Search for the cell housing the specified text and yield its (X, Y) center coordinate. 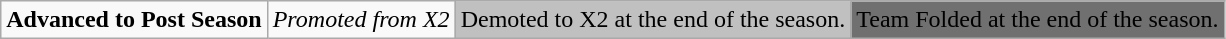
Promoted from X2 (361, 20)
Demoted to X2 at the end of the season. (653, 20)
Team Folded at the end of the season. (1038, 20)
Advanced to Post Season (134, 20)
